Scan for the cell matching the given text and deliver its [x, y] coordinate at center. 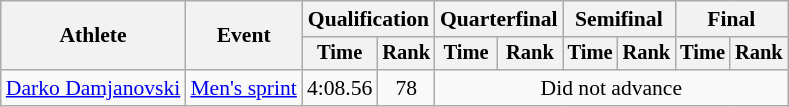
4:08.56 [340, 88]
Quarterfinal [499, 19]
Did not advance [612, 88]
Athlete [94, 36]
78 [406, 88]
Final [731, 19]
Event [244, 36]
Darko Damjanovski [94, 88]
Semifinal [619, 19]
Men's sprint [244, 88]
Qualification [368, 19]
